Locate the cell with the specified text and output its [X, Y] center coordinate. 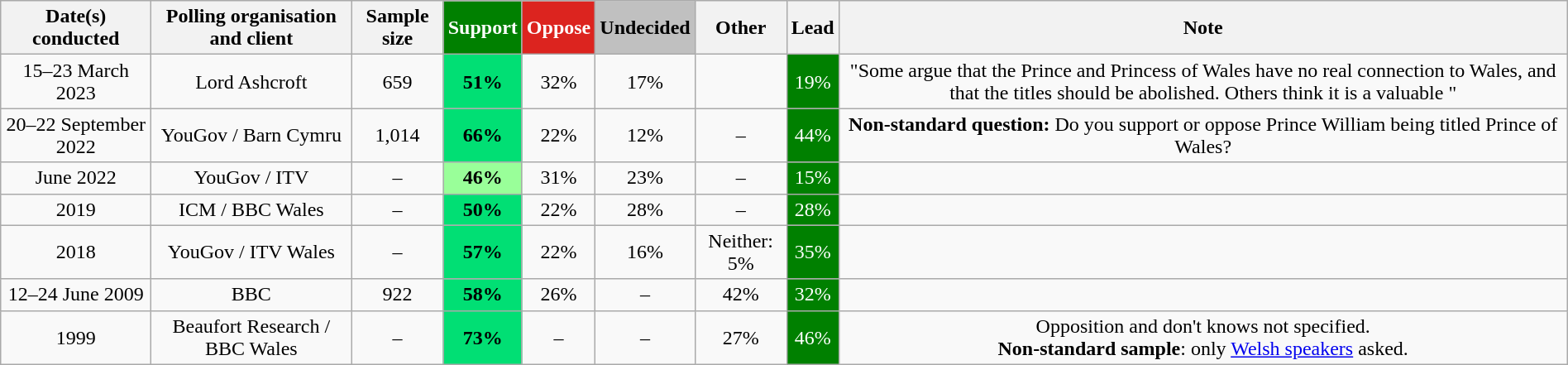
35% [812, 252]
66% [483, 136]
15–23 March 2023 [76, 81]
51% [483, 81]
27% [741, 338]
659 [397, 81]
12% [645, 136]
YouGov / Barn Cymru [251, 136]
Non-standard question: Do you support or oppose Prince William being titled Prince of Wales? [1202, 136]
Date(s) conducted [76, 28]
Undecided [645, 28]
42% [741, 295]
15% [812, 178]
ICM / BBC Wales [251, 209]
1,014 [397, 136]
58% [483, 295]
June 2022 [76, 178]
1999 [76, 338]
Opposition and don't knows not specified.Non-standard sample: only Welsh speakers asked. [1202, 338]
2018 [76, 252]
922 [397, 295]
20–22 September 2022 [76, 136]
12–24 June 2009 [76, 295]
50% [483, 209]
Sample size [397, 28]
Lord Ashcroft [251, 81]
23% [645, 178]
Oppose [558, 28]
Other [741, 28]
2019 [76, 209]
31% [558, 178]
44% [812, 136]
17% [645, 81]
YouGov / ITV Wales [251, 252]
Lead [812, 28]
26% [558, 295]
Support [483, 28]
Neither: 5% [741, 252]
Beaufort Research / BBC Wales [251, 338]
16% [645, 252]
19% [812, 81]
Polling organisation and client [251, 28]
Note [1202, 28]
73% [483, 338]
YouGov / ITV [251, 178]
57% [483, 252]
BBC [251, 295]
